Determine the [x, y] coordinate at the center of the cell enclosing the given text.  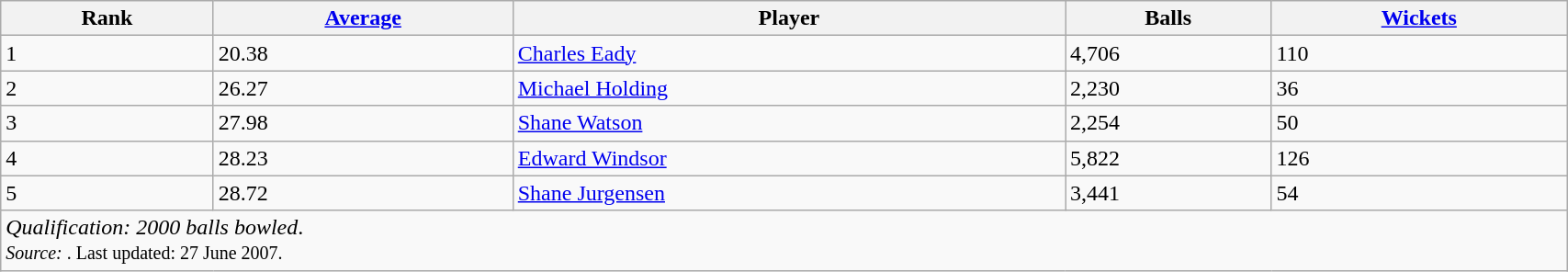
2,230 [1168, 88]
Player [788, 18]
28.23 [363, 158]
Balls [1168, 18]
Shane Watson [788, 123]
2 [107, 88]
4 [107, 158]
54 [1419, 193]
3 [107, 123]
3,441 [1168, 193]
2,254 [1168, 123]
Edward Windsor [788, 158]
20.38 [363, 53]
Shane Jurgensen [788, 193]
126 [1419, 158]
4,706 [1168, 53]
28.72 [363, 193]
Charles Eady [788, 53]
5,822 [1168, 158]
Wickets [1419, 18]
Qualification: 2000 balls bowled.Source: . Last updated: 27 June 2007. [784, 241]
110 [1419, 53]
36 [1419, 88]
Michael Holding [788, 88]
Average [363, 18]
1 [107, 53]
50 [1419, 123]
27.98 [363, 123]
26.27 [363, 88]
Rank [107, 18]
5 [107, 193]
